Capture the cell that displays the provided text and extract its (x, y) central coordinate. 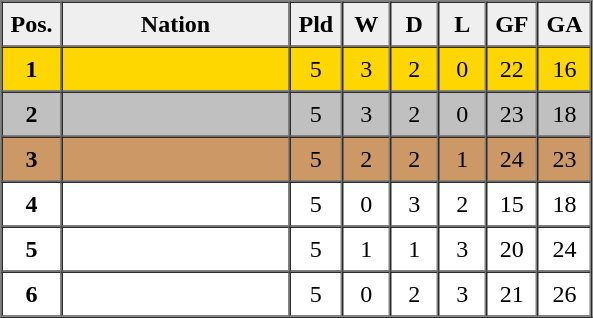
15 (512, 204)
W (366, 24)
20 (512, 248)
26 (565, 294)
16 (565, 68)
Pld (316, 24)
GF (512, 24)
Nation (176, 24)
6 (32, 294)
L (462, 24)
GA (565, 24)
22 (512, 68)
4 (32, 204)
21 (512, 294)
D (414, 24)
Pos. (32, 24)
